Scan for the cell matching the given text and deliver its (X, Y) coordinate at center. 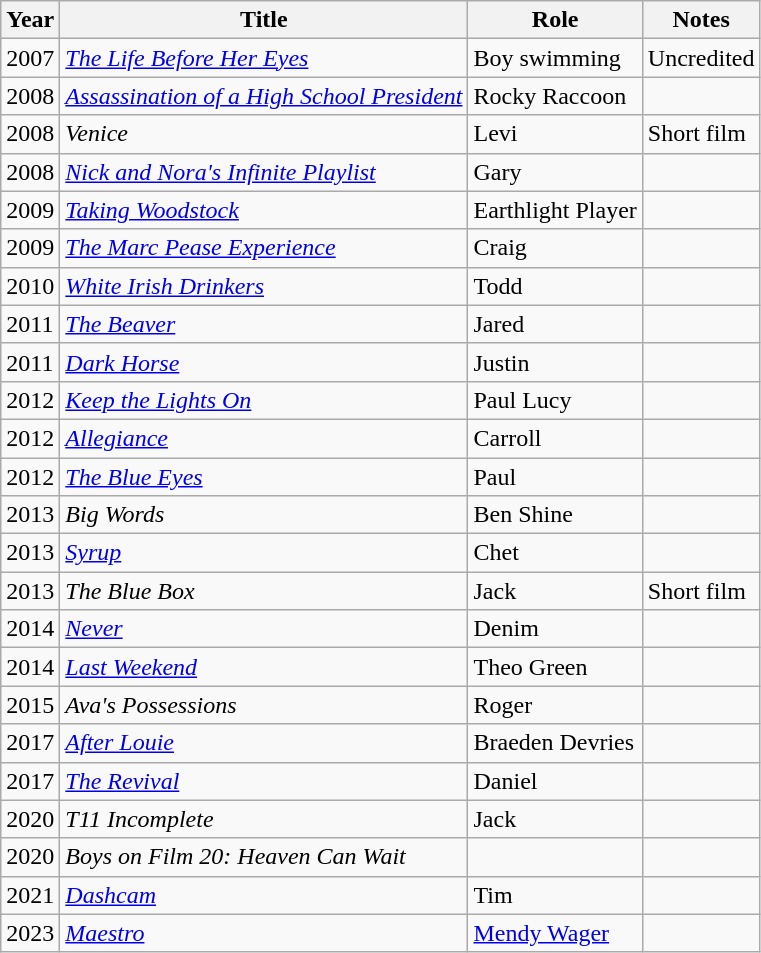
Roger (555, 705)
Denim (555, 629)
Title (264, 20)
Braeden Devries (555, 743)
Gary (555, 172)
Justin (555, 362)
2010 (30, 286)
Assassination of a High School President (264, 96)
Boys on Film 20: Heaven Can Wait (264, 857)
Syrup (264, 553)
Keep the Lights On (264, 400)
The Blue Box (264, 591)
Rocky Raccoon (555, 96)
Taking Woodstock (264, 210)
Dashcam (264, 895)
The Blue Eyes (264, 477)
Venice (264, 134)
Chet (555, 553)
Levi (555, 134)
Role (555, 20)
The Beaver (264, 324)
Paul Lucy (555, 400)
After Louie (264, 743)
Big Words (264, 515)
The Revival (264, 781)
Last Weekend (264, 667)
The Life Before Her Eyes (264, 58)
2015 (30, 705)
Tim (555, 895)
Allegiance (264, 438)
Nick and Nora's Infinite Playlist (264, 172)
2007 (30, 58)
Ava's Possessions (264, 705)
The Marc Pease Experience (264, 248)
Todd (555, 286)
2023 (30, 933)
Paul (555, 477)
Maestro (264, 933)
Dark Horse (264, 362)
Jared (555, 324)
Daniel (555, 781)
Ben Shine (555, 515)
Boy swimming (555, 58)
Uncredited (701, 58)
White Irish Drinkers (264, 286)
Theo Green (555, 667)
Earthlight Player (555, 210)
Year (30, 20)
Mendy Wager (555, 933)
Craig (555, 248)
T11 Incomplete (264, 819)
Never (264, 629)
Carroll (555, 438)
2021 (30, 895)
Notes (701, 20)
